Return the [x, y] coordinate for the center point of the cell that contains the specified text.  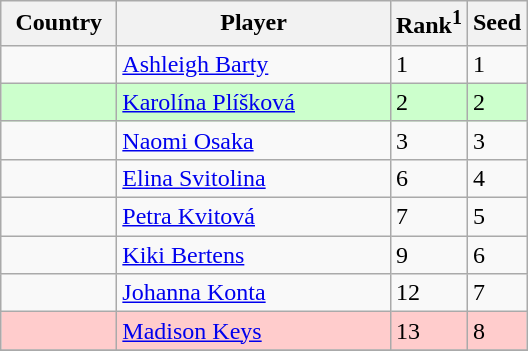
Naomi Osaka [254, 140]
13 [428, 331]
8 [496, 331]
12 [428, 293]
Madison Keys [254, 331]
Petra Kvitová [254, 217]
Kiki Bertens [254, 255]
Seed [496, 24]
Rank1 [428, 24]
Ashleigh Barty [254, 64]
Player [254, 24]
Johanna Konta [254, 293]
Country [59, 24]
Karolína Plíšková [254, 102]
5 [496, 217]
4 [496, 178]
Elina Svitolina [254, 178]
9 [428, 255]
